Return the (X, Y) coordinate for the center point of the cell that contains the specified text.  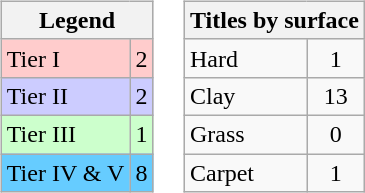
13 (336, 96)
Legend (77, 20)
Grass (246, 134)
Carpet (246, 173)
Tier I (66, 58)
Clay (246, 96)
Hard (246, 58)
Titles by surface (274, 20)
Tier II (66, 96)
8 (142, 173)
Tier IV & V (66, 173)
0 (336, 134)
Tier III (66, 134)
